From the cell containing the given text, extract its center point as [X, Y] coordinate. 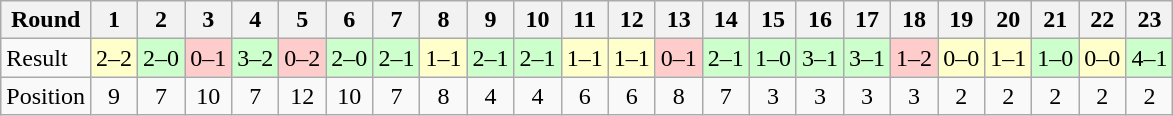
19 [962, 20]
13 [678, 20]
16 [820, 20]
3–2 [256, 58]
14 [726, 20]
1 [114, 20]
Round [46, 20]
Position [46, 96]
20 [1008, 20]
22 [1102, 20]
1–2 [914, 58]
5 [302, 20]
15 [772, 20]
18 [914, 20]
21 [1056, 20]
11 [584, 20]
17 [868, 20]
4–1 [1150, 58]
0–2 [302, 58]
23 [1150, 20]
2–2 [114, 58]
Result [46, 58]
